Return the (X, Y) coordinate for the center point of the cell that contains the specified text.  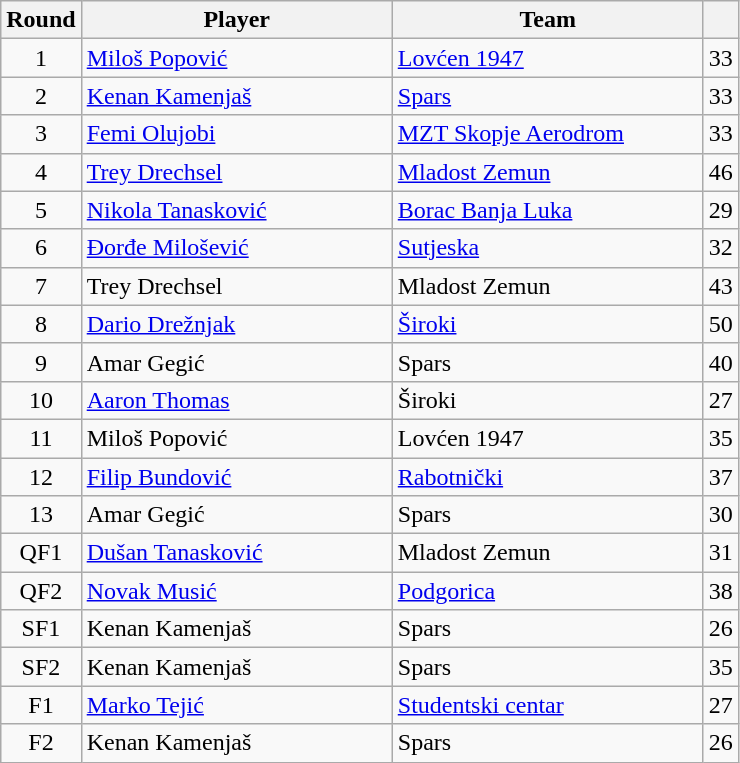
40 (720, 362)
Nikola Tanasković (236, 210)
Rabotnički (548, 477)
Đorđe Milošević (236, 248)
Filip Bundović (236, 477)
Borac Banja Luka (548, 210)
Femi Olujobi (236, 134)
Sutjeska (548, 248)
Dario Drežnjak (236, 324)
Team (548, 20)
MZT Skopje Aerodrom (548, 134)
Marko Tejić (236, 705)
1 (41, 58)
10 (41, 400)
F1 (41, 705)
7 (41, 286)
43 (720, 286)
3 (41, 134)
Novak Musić (236, 591)
SF1 (41, 629)
Studentski centar (548, 705)
9 (41, 362)
31 (720, 553)
37 (720, 477)
32 (720, 248)
4 (41, 172)
QF1 (41, 553)
30 (720, 515)
29 (720, 210)
5 (41, 210)
Aaron Thomas (236, 400)
6 (41, 248)
13 (41, 515)
50 (720, 324)
F2 (41, 743)
2 (41, 96)
11 (41, 438)
12 (41, 477)
38 (720, 591)
QF2 (41, 591)
Player (236, 20)
Podgorica (548, 591)
46 (720, 172)
SF2 (41, 667)
Dušan Tanasković (236, 553)
8 (41, 324)
Round (41, 20)
